Find where the given text appears and provide that cell's center as [x, y] coordinate. 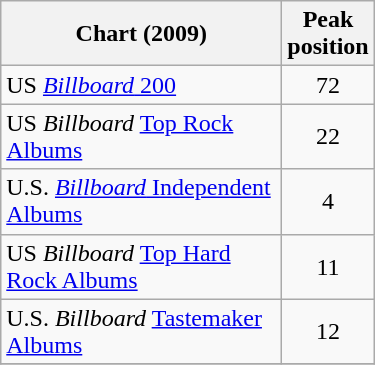
U.S. Billboard Independent Albums [142, 202]
72 [328, 85]
US Billboard 200 [142, 85]
4 [328, 202]
Chart (2009) [142, 34]
US Billboard Top Rock Albums [142, 136]
U.S. Billboard Tastemaker Albums [142, 332]
US Billboard Top Hard Rock Albums [142, 266]
Peakposition [328, 34]
11 [328, 266]
12 [328, 332]
22 [328, 136]
